Detect which cell encompasses the target text, then output its [x, y] center coordinate. 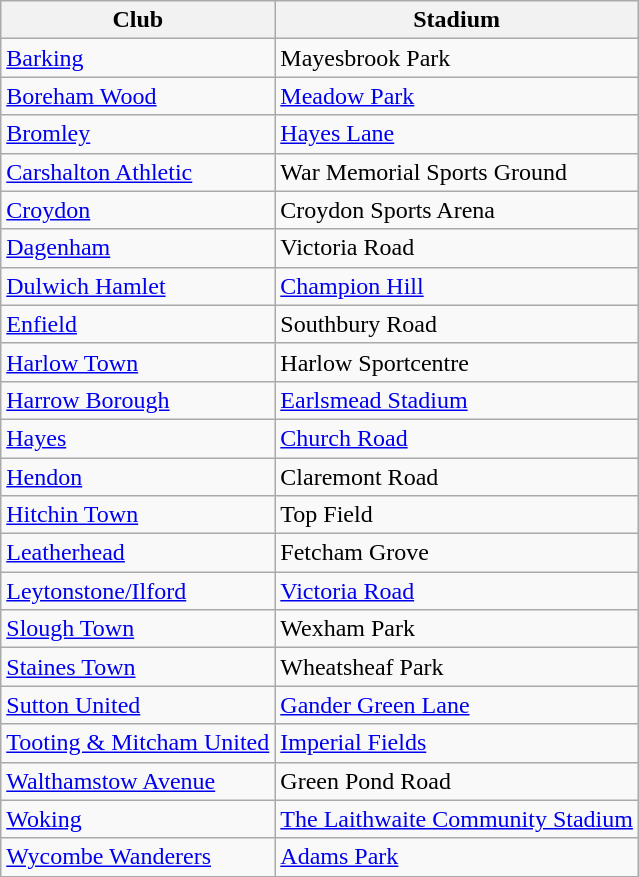
Gander Green Lane [457, 705]
Dulwich Hamlet [138, 286]
Hendon [138, 477]
Adams Park [457, 857]
Boreham Wood [138, 96]
Dagenham [138, 248]
Leatherhead [138, 553]
Club [138, 20]
Carshalton Athletic [138, 172]
Harrow Borough [138, 400]
Wycombe Wanderers [138, 857]
Tooting & Mitcham United [138, 743]
The Laithwaite Community Stadium [457, 819]
Barking [138, 58]
Leytonstone/Ilford [138, 591]
Claremont Road [457, 477]
Croydon Sports Arena [457, 210]
Top Field [457, 515]
Bromley [138, 134]
Southbury Road [457, 324]
Staines Town [138, 667]
Wexham Park [457, 629]
Croydon [138, 210]
Sutton United [138, 705]
Earlsmead Stadium [457, 400]
Stadium [457, 20]
Imperial Fields [457, 743]
Wheatsheaf Park [457, 667]
Walthamstow Avenue [138, 781]
Hayes Lane [457, 134]
Green Pond Road [457, 781]
Hayes [138, 438]
Meadow Park [457, 96]
Harlow Sportcentre [457, 362]
Woking [138, 819]
Enfield [138, 324]
Champion Hill [457, 286]
Church Road [457, 438]
Fetcham Grove [457, 553]
War Memorial Sports Ground [457, 172]
Hitchin Town [138, 515]
Slough Town [138, 629]
Mayesbrook Park [457, 58]
Harlow Town [138, 362]
